Output the [x, y] coordinate of the center of the cell containing the given text.  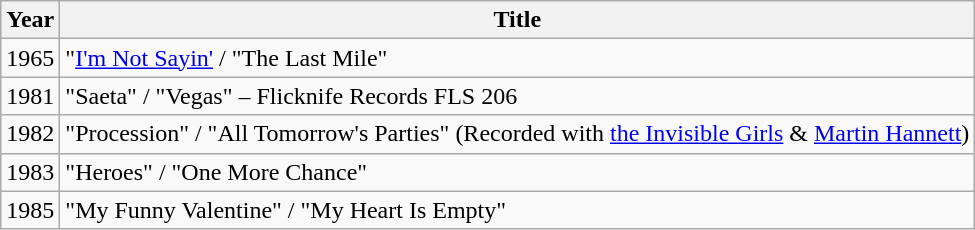
Year [30, 20]
"Heroes" / "One More Chance" [518, 172]
"Procession" / "All Tomorrow's Parties" (Recorded with the Invisible Girls & Martin Hannett) [518, 134]
1982 [30, 134]
"I'm Not Sayin' / "The Last Mile" [518, 58]
Title [518, 20]
"My Funny Valentine" / "My Heart Is Empty" [518, 210]
1983 [30, 172]
1981 [30, 96]
1985 [30, 210]
1965 [30, 58]
"Saeta" / "Vegas" – Flicknife Records FLS 206 [518, 96]
